Return [x, y] of the center of cell containing provided text 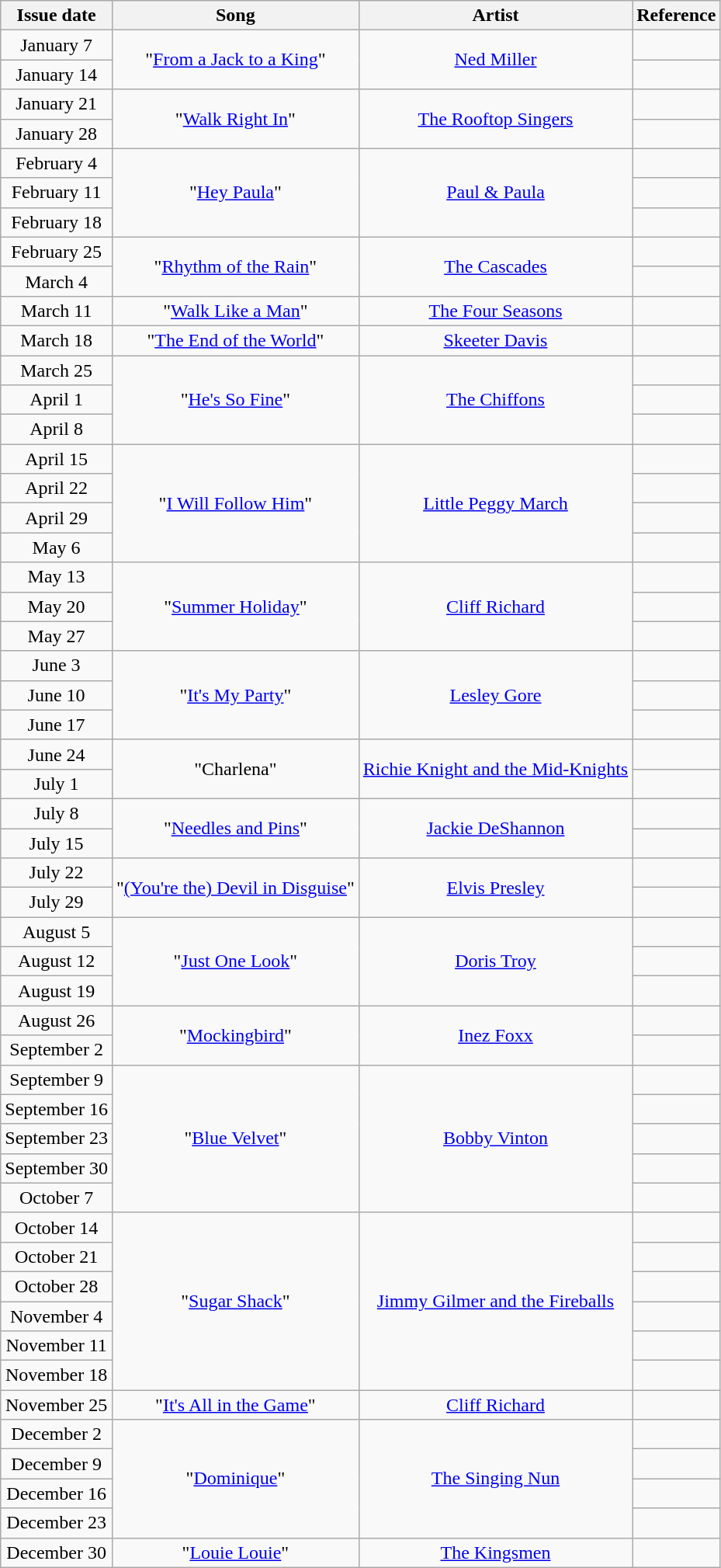
Reference [677, 16]
The Chiffons [495, 400]
January 14 [57, 75]
"Hey Paula" [235, 193]
September 9 [57, 1080]
February 4 [57, 163]
October 7 [57, 1198]
"Louie Louie" [235, 1552]
February 11 [57, 193]
June 3 [57, 666]
June 10 [57, 695]
July 1 [57, 784]
Paul & Paula [495, 193]
Jimmy Gilmer and the Fireballs [495, 1301]
October 21 [57, 1257]
May 27 [57, 636]
"He's So Fine" [235, 400]
August 26 [57, 1020]
Artist [495, 16]
"Charlena" [235, 769]
"Rhythm of the Rain" [235, 266]
January 7 [57, 45]
December 30 [57, 1552]
"(You're the) Devil in Disguise" [235, 888]
"The End of the World" [235, 340]
November 25 [57, 1405]
Richie Knight and the Mid-Knights [495, 769]
"Dominique" [235, 1479]
November 18 [57, 1375]
Song [235, 16]
Skeeter Davis [495, 340]
"Needles and Pins" [235, 828]
"I Will Follow Him" [235, 503]
"It's All in the Game" [235, 1405]
July 22 [57, 873]
April 8 [57, 429]
The Four Seasons [495, 311]
October 28 [57, 1286]
"It's My Party" [235, 695]
March 4 [57, 281]
"Just One Look" [235, 961]
"Sugar Shack" [235, 1301]
December 9 [57, 1464]
September 16 [57, 1109]
August 19 [57, 991]
February 18 [57, 222]
Elvis Presley [495, 888]
July 15 [57, 843]
April 29 [57, 518]
"From a Jack to a King" [235, 60]
December 16 [57, 1493]
August 12 [57, 961]
September 30 [57, 1168]
The Singing Nun [495, 1479]
August 5 [57, 932]
March 18 [57, 340]
July 8 [57, 813]
October 14 [57, 1227]
November 4 [57, 1316]
December 23 [57, 1523]
"Mockingbird" [235, 1035]
May 20 [57, 607]
May 13 [57, 577]
Little Peggy March [495, 503]
The Kingsmen [495, 1552]
September 2 [57, 1050]
Ned Miller [495, 60]
April 15 [57, 459]
April 1 [57, 400]
May 6 [57, 548]
Jackie DeShannon [495, 828]
January 21 [57, 104]
Doris Troy [495, 961]
September 23 [57, 1139]
February 25 [57, 252]
April 22 [57, 488]
"Summer Holiday" [235, 607]
Inez Foxx [495, 1035]
January 28 [57, 134]
March 11 [57, 311]
The Rooftop Singers [495, 119]
December 2 [57, 1434]
"Walk Like a Man" [235, 311]
Issue date [57, 16]
July 29 [57, 902]
Bobby Vinton [495, 1139]
June 17 [57, 725]
"Blue Velvet" [235, 1139]
The Cascades [495, 266]
March 25 [57, 370]
June 24 [57, 754]
November 11 [57, 1346]
Lesley Gore [495, 695]
"Walk Right In" [235, 119]
